Determine the (x, y) coordinate at the center of the cell enclosing the given text.  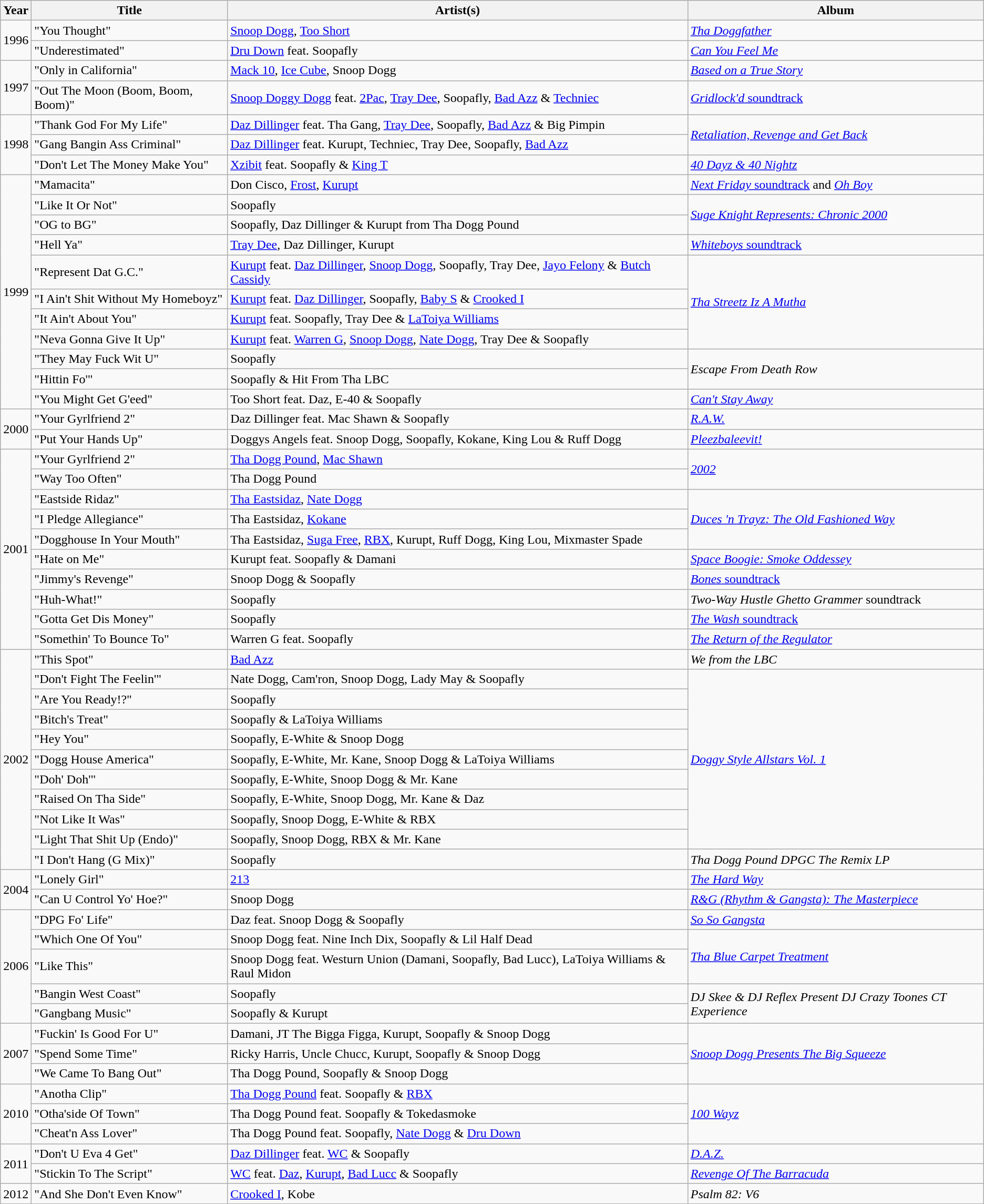
Doggy Style Allstars Vol. 1 (836, 759)
Tha Eastsidaz, Kokane (458, 519)
"Like It Or Not" (129, 205)
Soopafly, Snoop Dogg, RBX & Mr. Kane (458, 839)
Tha Dogg Pound, Mac Shawn (458, 459)
Kurupt feat. Daz Dillinger, Snoop Dogg, Soopafly, Tray Dee, Jayo Felony & Butch Cassidy (458, 271)
"Not Like It Was" (129, 819)
"Lonely Girl" (129, 879)
40 Dayz & 40 Nightz (836, 165)
"Jimmy's Revenge" (129, 579)
1997 (16, 87)
"Stickin To The Script" (129, 1174)
"Fuckin' Is Good For U" (129, 1034)
Tha Dogg Pound feat. Soopafly & RBX (458, 1094)
1996 (16, 40)
Soopafly & LaToiya Williams (458, 719)
Daz Dillinger feat. Tha Gang, Tray Dee, Soopafly, Bad Azz & Big Pimpin (458, 125)
2011 (16, 1164)
Soopafly, E-White, Snoop Dogg & Mr. Kane (458, 779)
Soopafly, Daz Dillinger & Kurupt from Tha Dogg Pound (458, 225)
Daz feat. Snoop Dogg & Soopafly (458, 920)
"Gotta Get Dis Money" (129, 619)
Snoop Doggy Dogg feat. 2Pac, Tray Dee, Soopafly, Bad Azz & Techniec (458, 98)
The Wash soundtrack (836, 619)
"Way Too Often" (129, 479)
Escape From Death Row (836, 369)
Mack 10, Ice Cube, Snoop Dogg (458, 70)
Snoop Dogg feat. Nine Inch Dix, Soopafly & Lil Half Dead (458, 940)
Two-Way Hustle Ghetto Grammer soundtrack (836, 599)
Title (129, 11)
"Hate on Me" (129, 559)
"Underestimated" (129, 50)
Soopafly, E-White & Snoop Dogg (458, 739)
Tha Eastsidaz, Nate Dogg (458, 499)
"Huh-What!" (129, 599)
"I Ain't Shit Without My Homeboyz" (129, 299)
"Gangbang Music" (129, 1014)
Daz Dillinger feat. Kurupt, Techniec, Tray Dee, Soopafly, Bad Azz (458, 145)
Soopafly, E-White, Snoop Dogg, Mr. Kane & Daz (458, 799)
Tha Blue Carpet Treatment (836, 957)
"Hey You" (129, 739)
Daz Dillinger feat. WC & Soopafly (458, 1154)
Tha Streetz Iz A Mutha (836, 302)
"Somethin' To Bounce To" (129, 639)
"Only in California" (129, 70)
"Eastside Ridaz" (129, 499)
213 (458, 879)
Dru Down feat. Soopafly (458, 50)
Year (16, 11)
"Dogg House America" (129, 759)
"Otha'side Of Town" (129, 1114)
Soopafly & Hit From Tha LBC (458, 379)
Soopafly, Snoop Dogg, E-White & RBX (458, 819)
Based on a True Story (836, 70)
Soopafly, E-White, Mr. Kane, Snoop Dogg & LaToiya Williams (458, 759)
Album (836, 11)
R.A.W. (836, 419)
Snoop Dogg & Soopafly (458, 579)
Suge Knight Represents: Chronic 2000 (836, 215)
"Can U Control Yo' Hoe?" (129, 899)
"Mamacita" (129, 185)
Kurupt feat. Soopafly & Damani (458, 559)
"I Pledge Allegiance" (129, 519)
Tha Dogg Pound (458, 479)
Whiteboys soundtrack (836, 244)
"Hittin Fo'" (129, 379)
Crooked I, Kobe (458, 1193)
So So Gangsta (836, 920)
"This Spot" (129, 659)
2007 (16, 1054)
"Out The Moon (Boom, Boom, Boom)" (129, 98)
We from the LBC (836, 659)
2012 (16, 1193)
Next Friday soundtrack and Oh Boy (836, 185)
"Are You Ready!?" (129, 699)
"Hell Ya" (129, 244)
Don Cisco, Frost, Kurupt (458, 185)
Bad Azz (458, 659)
1999 (16, 292)
2000 (16, 429)
Bones soundtrack (836, 579)
Kurupt feat. Soopafly, Tray Dee & LaToiya Williams (458, 319)
"You Might Get G'eed" (129, 399)
1998 (16, 145)
Snoop Dogg feat. Westurn Union (Damani, Soopafly, Bad Lucc), LaToiya Williams & Raul Midon (458, 966)
Retaliation, Revenge and Get Back (836, 135)
Tha Doggfather (836, 30)
"Don't U Eva 4 Get" (129, 1154)
"We Came To Bang Out" (129, 1074)
Tha Eastsidaz, Suga Free, RBX, Kurupt, Ruff Dogg, King Lou, Mixmaster Spade (458, 539)
"Like This" (129, 966)
"Represent Dat G.C." (129, 271)
D.A.Z. (836, 1154)
Snoop Dogg (458, 899)
2010 (16, 1114)
Damani, JT The Bigga Figga, Kurupt, Soopafly & Snoop Dogg (458, 1034)
Tha Dogg Pound feat. Soopafly & Tokedasmoke (458, 1114)
Nate Dogg, Cam'ron, Snoop Dogg, Lady May & Soopafly (458, 679)
Tha Dogg Pound, Soopafly & Snoop Dogg (458, 1074)
Tha Dogg Pound feat. Soopafly, Nate Dogg & Dru Down (458, 1134)
"You Thought" (129, 30)
Snoop Dogg, Too Short (458, 30)
"Light That Shit Up (Endo)" (129, 839)
"Put Your Hands Up" (129, 439)
"Raised On Tha Side" (129, 799)
Ricky Harris, Uncle Chucc, Kurupt, Soopafly & Snoop Dogg (458, 1054)
Duces 'n Trayz: The Old Fashioned Way (836, 519)
Revenge Of The Barracuda (836, 1174)
"Dogghouse In Your Mouth" (129, 539)
"Gang Bangin Ass Criminal" (129, 145)
Tray Dee, Daz Dillinger, Kurupt (458, 244)
WC feat. Daz, Kurupt, Bad Lucc & Soopafly (458, 1174)
Tha Dogg Pound DPGC The Remix LP (836, 859)
"Neva Gonna Give It Up" (129, 339)
100 Wayz (836, 1114)
Too Short feat. Daz, E-40 & Soopafly (458, 399)
Doggys Angels feat. Snoop Dogg, Soopafly, Kokane, King Lou & Ruff Dogg (458, 439)
"Spend Some Time" (129, 1054)
"Cheat'n Ass Lover" (129, 1134)
The Hard Way (836, 879)
Kurupt feat. Daz Dillinger, Soopafly, Baby S & Crooked I (458, 299)
"Bitch's Treat" (129, 719)
"Don't Fight The Feelin'" (129, 679)
"DPG Fo' Life" (129, 920)
Gridlock'd soundtrack (836, 98)
Can You Feel Me (836, 50)
2004 (16, 889)
Can't Stay Away (836, 399)
Daz Dillinger feat. Mac Shawn & Soopafly (458, 419)
"Bangin West Coast" (129, 994)
Psalm 82: V6 (836, 1193)
Artist(s) (458, 11)
2006 (16, 966)
"It Ain't About You" (129, 319)
"I Don't Hang (G Mix)" (129, 859)
"Doh' Doh'" (129, 779)
Xzibit feat. Soopafly & King T (458, 165)
"They May Fuck Wit U" (129, 359)
"Anotha Clip" (129, 1094)
Snoop Dogg Presents The Big Squeeze (836, 1054)
"Don't Let The Money Make You" (129, 165)
Soopafly & Kurupt (458, 1014)
"Which One Of You" (129, 940)
Pleezbaleevit! (836, 439)
DJ Skee & DJ Reflex Present DJ Crazy Toones CT Experience (836, 1004)
Space Boogie: Smoke Oddessey (836, 559)
The Return of the Regulator (836, 639)
2001 (16, 549)
"Thank God For My Life" (129, 125)
Kurupt feat. Warren G, Snoop Dogg, Nate Dogg, Tray Dee & Soopafly (458, 339)
R&G (Rhythm & Gangsta): The Masterpiece (836, 899)
"OG to BG" (129, 225)
Warren G feat. Soopafly (458, 639)
"And She Don't Even Know" (129, 1193)
